Capture the cell that displays the provided text and extract its (X, Y) central coordinate. 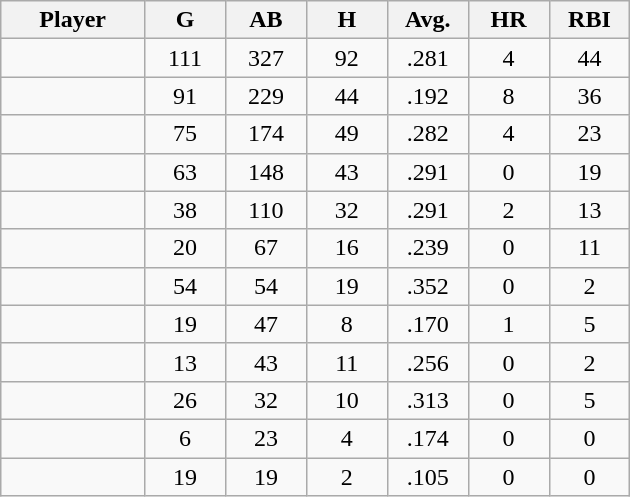
1 (508, 324)
111 (186, 58)
.256 (428, 362)
6 (186, 438)
67 (266, 248)
75 (186, 134)
26 (186, 400)
G (186, 20)
91 (186, 96)
.239 (428, 248)
20 (186, 248)
.192 (428, 96)
HR (508, 20)
RBI (590, 20)
.313 (428, 400)
.352 (428, 286)
49 (346, 134)
Player (73, 20)
36 (590, 96)
.105 (428, 477)
AB (266, 20)
16 (346, 248)
.282 (428, 134)
148 (266, 172)
47 (266, 324)
.281 (428, 58)
10 (346, 400)
38 (186, 210)
92 (346, 58)
.170 (428, 324)
174 (266, 134)
.174 (428, 438)
Avg. (428, 20)
110 (266, 210)
63 (186, 172)
229 (266, 96)
H (346, 20)
327 (266, 58)
